Output the (x, y) coordinate of the center of the cell containing the given text.  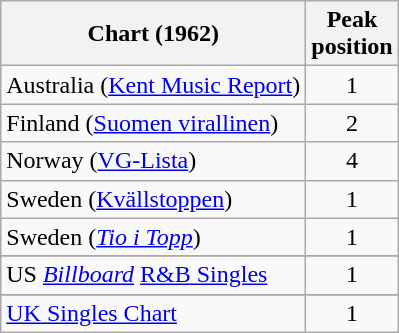
UK Singles Chart (154, 313)
Chart (1962) (154, 34)
2 (352, 123)
Sweden (Kvällstoppen) (154, 199)
US Billboard R&B Singles (154, 275)
4 (352, 161)
Finland (Suomen virallinen) (154, 123)
Peakposition (352, 34)
Sweden (Tio i Topp) (154, 237)
Norway (VG-Lista) (154, 161)
Australia (Kent Music Report) (154, 85)
